Return (X, Y) of the center of cell containing provided text 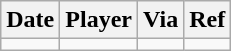
Via (160, 20)
Player (99, 20)
Ref (208, 20)
Date (30, 20)
